Scan for the cell matching the given text and deliver its (X, Y) coordinate at center. 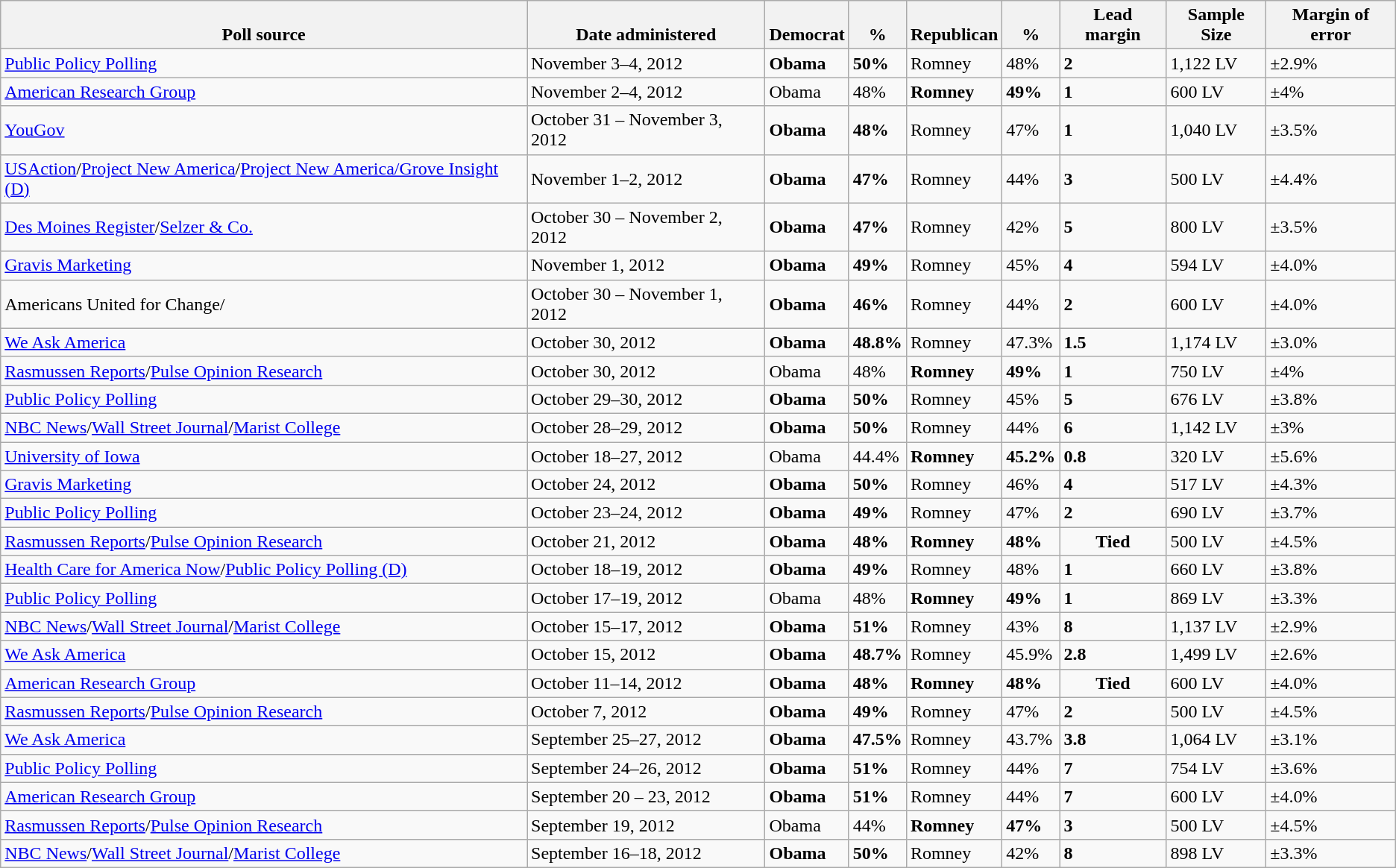
1,174 LV (1216, 342)
October 30 – November 1, 2012 (646, 304)
October 30 – November 2, 2012 (646, 227)
September 20 – 23, 2012 (646, 796)
September 24–26, 2012 (646, 768)
±3.6% (1331, 768)
Health Care for America Now/Public Policy Polling (D) (264, 570)
Lead margin (1113, 25)
2.8 (1113, 655)
November 1–2, 2012 (646, 179)
1,499 LV (1216, 655)
±3% (1331, 427)
Sample Size (1216, 25)
750 LV (1216, 371)
October 18–27, 2012 (646, 456)
October 28–29, 2012 (646, 427)
September 25–27, 2012 (646, 740)
October 23–24, 2012 (646, 513)
±3.1% (1331, 740)
48.7% (877, 655)
November 3–4, 2012 (646, 63)
October 11–14, 2012 (646, 683)
Americans United for Change/ (264, 304)
48.8% (877, 342)
October 17–19, 2012 (646, 598)
October 15–17, 2012 (646, 626)
1,122 LV (1216, 63)
Margin of error (1331, 25)
47.5% (877, 740)
October 31 – November 3, 2012 (646, 130)
1,142 LV (1216, 427)
517 LV (1216, 485)
1,064 LV (1216, 740)
University of Iowa (264, 456)
690 LV (1216, 513)
October 15, 2012 (646, 655)
±4.3% (1331, 485)
1.5 (1113, 342)
6 (1113, 427)
YouGov (264, 130)
September 16–18, 2012 (646, 853)
Des Moines Register/Selzer & Co. (264, 227)
43% (1031, 626)
320 LV (1216, 456)
47.3% (1031, 342)
Democrat (807, 25)
±2.6% (1331, 655)
1,137 LV (1216, 626)
0.8 (1113, 456)
±5.6% (1331, 456)
898 LV (1216, 853)
44.4% (877, 456)
45.2% (1031, 456)
±4.4% (1331, 179)
October 29–30, 2012 (646, 399)
1,040 LV (1216, 130)
43.7% (1031, 740)
Date administered (646, 25)
October 7, 2012 (646, 711)
754 LV (1216, 768)
Poll source (264, 25)
USAction/Project New America/Project New America/Grove Insight (D) (264, 179)
November 2–4, 2012 (646, 92)
October 24, 2012 (646, 485)
November 1, 2012 (646, 265)
Republican (954, 25)
±3.0% (1331, 342)
800 LV (1216, 227)
±3.7% (1331, 513)
594 LV (1216, 265)
October 21, 2012 (646, 541)
660 LV (1216, 570)
869 LV (1216, 598)
October 18–19, 2012 (646, 570)
676 LV (1216, 399)
September 19, 2012 (646, 825)
3.8 (1113, 740)
45.9% (1031, 655)
